Extract the [X, Y] coordinate from the center of the cell holding the provided text.  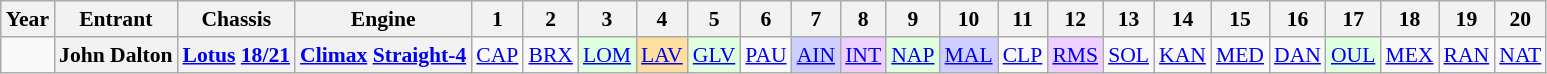
Climax Straight-4 [383, 55]
NAP [912, 55]
Lotus 18/21 [237, 55]
16 [1298, 19]
MED [1240, 55]
PAU [766, 55]
CAP [497, 55]
8 [863, 19]
LOM [607, 55]
10 [969, 19]
NAT [1520, 55]
Engine [383, 19]
DAN [1298, 55]
4 [662, 19]
RMS [1075, 55]
9 [912, 19]
Chassis [237, 19]
RAN [1467, 55]
2 [550, 19]
5 [714, 19]
19 [1467, 19]
MEX [1409, 55]
INT [863, 55]
KAN [1182, 55]
BRX [550, 55]
GLV [714, 55]
7 [816, 19]
6 [766, 19]
12 [1075, 19]
18 [1409, 19]
14 [1182, 19]
13 [1128, 19]
15 [1240, 19]
LAV [662, 55]
1 [497, 19]
CLP [1023, 55]
John Dalton [116, 55]
20 [1520, 19]
17 [1353, 19]
Year [28, 19]
SOL [1128, 55]
AIN [816, 55]
3 [607, 19]
MAL [969, 55]
OUL [1353, 55]
11 [1023, 19]
Entrant [116, 19]
